Scan for the cell matching the given text and deliver its (x, y) coordinate at center. 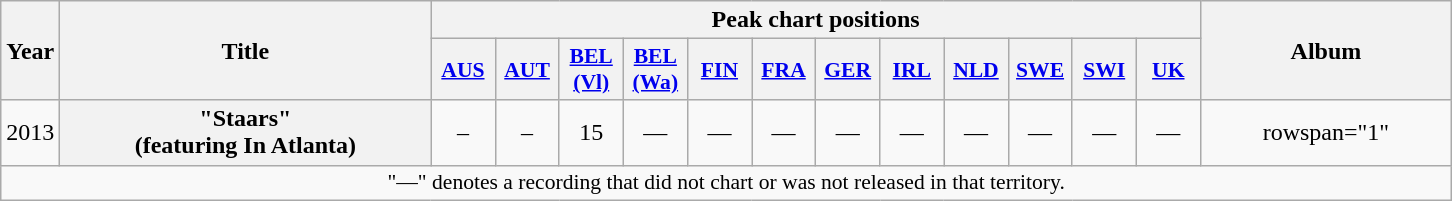
Year (30, 50)
IRL (912, 70)
rowspan="1" (1326, 132)
NLD (976, 70)
BEL (Wa) (655, 70)
FIN (719, 70)
AUT (527, 70)
Peak chart positions (816, 20)
Album (1326, 50)
SWE (1040, 70)
AUS (463, 70)
SWI (1104, 70)
"—" denotes a recording that did not chart or was not released in that territory. (726, 183)
FRA (784, 70)
15 (591, 132)
"Staars" (featuring In Atlanta) (246, 132)
Title (246, 50)
BEL (Vl) (591, 70)
UK (1168, 70)
2013 (30, 132)
GER (848, 70)
